Capture the cell that displays the provided text and extract its [x, y] central coordinate. 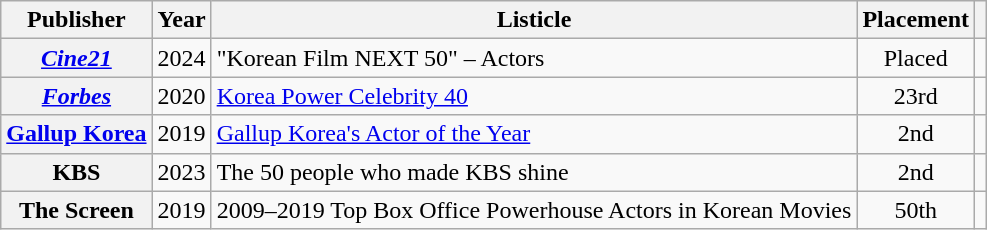
50th [916, 210]
2024 [182, 58]
2009–2019 Top Box Office Powerhouse Actors in Korean Movies [534, 210]
Placement [916, 20]
Forbes [76, 96]
Cine21 [76, 58]
Gallup Korea's Actor of the Year [534, 134]
Korea Power Celebrity 40 [534, 96]
Listicle [534, 20]
The Screen [76, 210]
Year [182, 20]
23rd [916, 96]
"Korean Film NEXT 50" – Actors [534, 58]
The 50 people who made KBS shine [534, 172]
KBS [76, 172]
Placed [916, 58]
2023 [182, 172]
Gallup Korea [76, 134]
Publisher [76, 20]
2020 [182, 96]
